Determine the (x, y) coordinate at the center of the cell enclosing the given text.  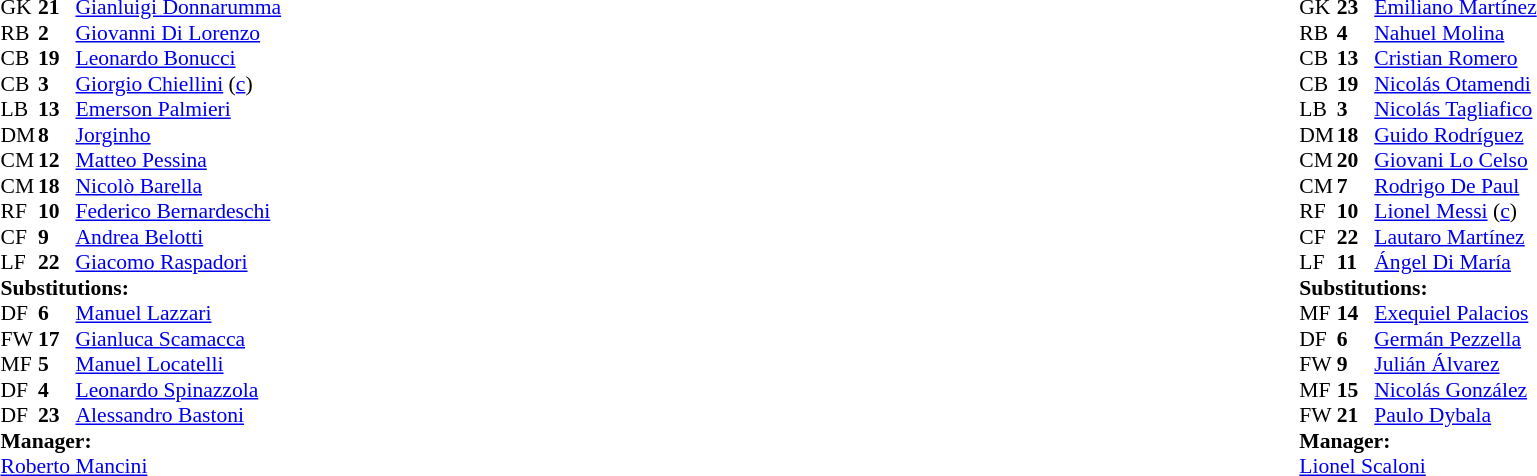
Emerson Palmieri (179, 109)
Gianluca Scamacca (179, 339)
Rodrigo De Paul (1455, 186)
Cristian Romero (1455, 59)
Nicolás Tagliafico (1455, 109)
Manuel Locatelli (179, 365)
Alessandro Bastoni (179, 415)
Giovani Lo Celso (1455, 161)
20 (1356, 161)
Nahuel Molina (1455, 33)
5 (57, 365)
Manuel Lazzari (179, 313)
21 (1356, 415)
Federico Bernardeschi (179, 211)
Ángel Di María (1455, 263)
14 (1356, 313)
Jorginho (179, 135)
Julián Álvarez (1455, 365)
Giacomo Raspadori (179, 263)
Leonardo Spinazzola (179, 390)
Nicolás González (1455, 390)
7 (1356, 186)
23 (57, 415)
Guido Rodríguez (1455, 135)
Lautaro Martínez (1455, 237)
Germán Pezzella (1455, 339)
Leonardo Bonucci (179, 59)
Giorgio Chiellini (c) (179, 84)
12 (57, 161)
Lionel Messi (c) (1455, 211)
11 (1356, 263)
Andrea Belotti (179, 237)
Giovanni Di Lorenzo (179, 33)
Matteo Pessina (179, 161)
Nicolás Otamendi (1455, 84)
15 (1356, 390)
Exequiel Palacios (1455, 313)
2 (57, 33)
17 (57, 339)
Nicolò Barella (179, 186)
Paulo Dybala (1455, 415)
8 (57, 135)
